Identify which cell holds the provided text, then report its [x, y] central coordinate. 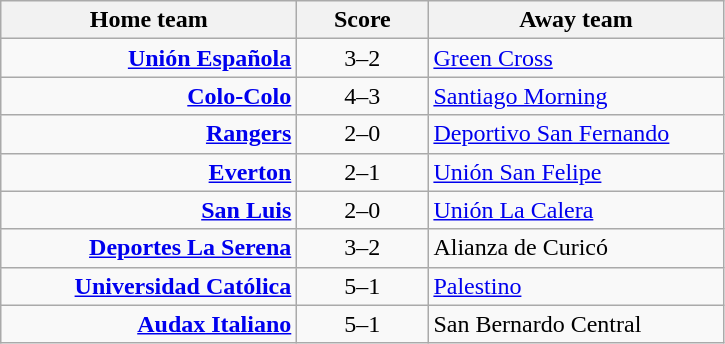
Unión Española [149, 58]
Colo-Colo [149, 96]
San Bernardo Central [576, 324]
Santiago Morning [576, 96]
2–1 [362, 172]
Unión San Felipe [576, 172]
Audax Italiano [149, 324]
Everton [149, 172]
Home team [149, 20]
Alianza de Curicó [576, 248]
Deportes La Serena [149, 248]
Universidad Católica [149, 286]
4–3 [362, 96]
Score [362, 20]
Green Cross [576, 58]
Rangers [149, 134]
Unión La Calera [576, 210]
Palestino [576, 286]
Away team [576, 20]
San Luis [149, 210]
Deportivo San Fernando [576, 134]
